Output the (X, Y) coordinate of the center of the cell containing the given text.  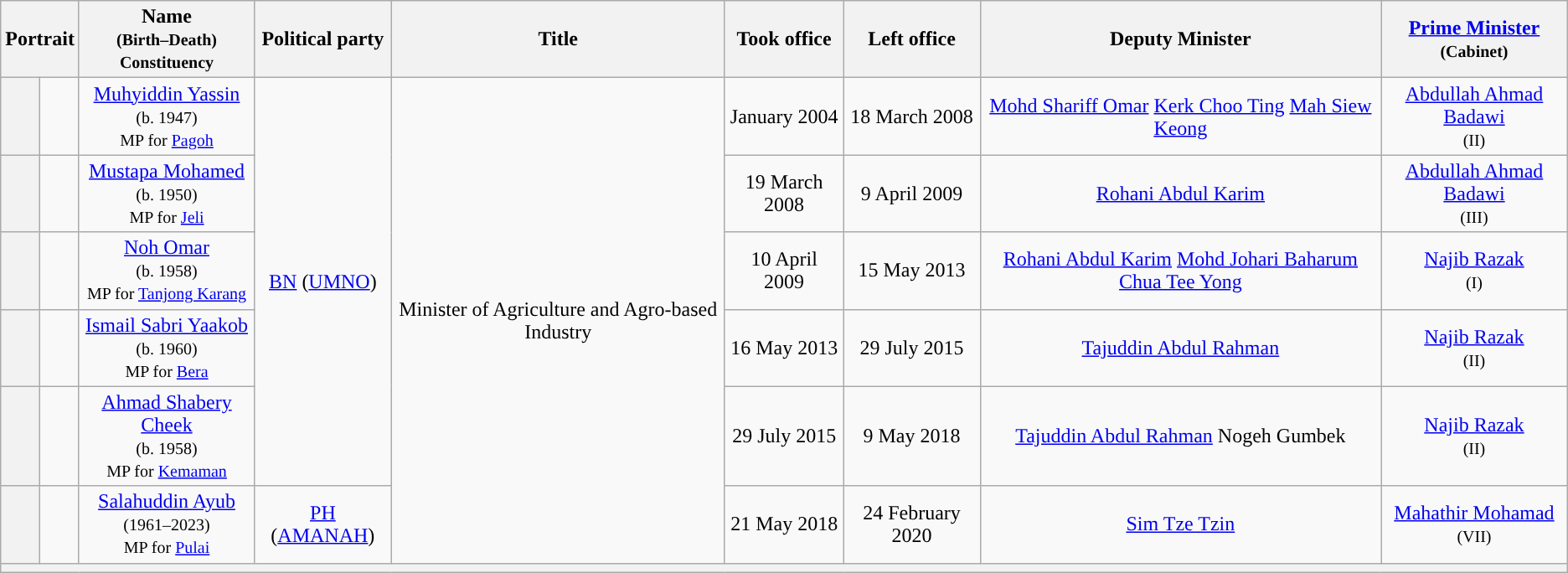
Political party (323, 39)
Name(Birth–Death)Constituency (166, 39)
Ahmad Shabery Cheek(b. 1958)MP for Kemaman (166, 436)
Took office (784, 39)
Portrait (40, 39)
Abdullah Ahmad Badawi(II) (1474, 116)
Left office (911, 39)
Prime Minister(Cabinet) (1474, 39)
Muhyiddin Yassin(b. 1947)MP for Pagoh (166, 116)
January 2004 (784, 116)
19 March 2008 (784, 194)
Mahathir Mohamad(VII) (1474, 524)
Salahuddin Ayub(1961–2023)MP for Pulai (166, 524)
21 May 2018 (784, 524)
Tajuddin Abdul Rahman (1181, 348)
9 May 2018 (911, 436)
10 April 2009 (784, 271)
15 May 2013 (911, 271)
Sim Tze Tzin (1181, 524)
18 March 2008 (911, 116)
16 May 2013 (784, 348)
Rohani Abdul Karim Mohd Johari Baharum Chua Tee Yong (1181, 271)
Tajuddin Abdul Rahman Nogeh Gumbek (1181, 436)
Noh Omar(b. 1958)MP for Tanjong Karang (166, 271)
BN (UMNO) (323, 281)
Ismail Sabri Yaakob(b. 1960)MP for Bera (166, 348)
Mohd Shariff Omar Kerk Choo Ting Mah Siew Keong (1181, 116)
Abdullah Ahmad Badawi(III) (1474, 194)
9 April 2009 (911, 194)
PH (AMANAH) (323, 524)
Minister of Agriculture and Agro-based Industry (558, 320)
Najib Razak(I) (1474, 271)
Deputy Minister (1181, 39)
Mustapa Mohamed(b. 1950)MP for Jeli (166, 194)
Title (558, 39)
24 February 2020 (911, 524)
Rohani Abdul Karim (1181, 194)
